Search for the cell housing the specified text and yield its (x, y) center coordinate. 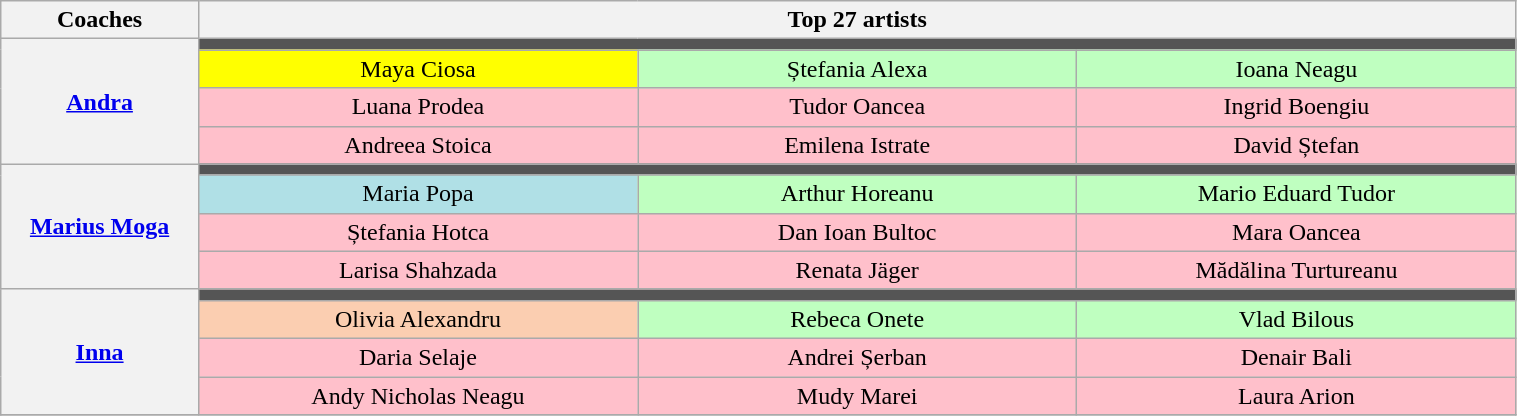
Coaches (100, 20)
Top 27 artists (857, 20)
Arthur Horeanu (858, 194)
Andrei Șerban (858, 357)
Renata Jäger (858, 270)
Ingrid Boengiu (1296, 107)
Laura Arion (1296, 395)
Mario Eduard Tudor (1296, 194)
Larisa Shahzada (418, 270)
Andreea Stoica (418, 145)
Daria Selaje (418, 357)
Mudy Marei (858, 395)
Ioana Neagu (1296, 69)
Inna (100, 352)
Rebeca Onete (858, 319)
Andy Nicholas Neagu (418, 395)
Mădălina Turtureanu (1296, 270)
Olivia Alexandru (418, 319)
Vlad Bilous (1296, 319)
Maya Ciosa (418, 69)
Marius Moga (100, 226)
Ștefania Hotca (418, 232)
Andra (100, 102)
Tudor Oancea (858, 107)
David Ștefan (1296, 145)
Mara Oancea (1296, 232)
Emilena Istrate (858, 145)
Luana Prodea (418, 107)
Ștefania Alexa (858, 69)
Dan Ioan Bultoc (858, 232)
Maria Popa (418, 194)
Denair Bali (1296, 357)
